Output the (x, y) coordinate of the center of the cell containing the given text.  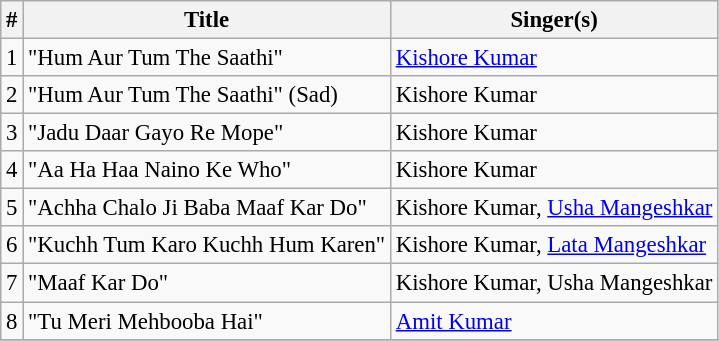
Amit Kumar (554, 321)
Title (207, 20)
2 (12, 95)
"Achha Chalo Ji Baba Maaf Kar Do" (207, 208)
"Maaf Kar Do" (207, 283)
"Tu Meri Mehbooba Hai" (207, 321)
# (12, 20)
"Kuchh Tum Karo Kuchh Hum Karen" (207, 245)
5 (12, 208)
"Aa Ha Haa Naino Ke Who" (207, 170)
6 (12, 245)
"Hum Aur Tum The Saathi" (Sad) (207, 95)
"Jadu Daar Gayo Re Mope" (207, 133)
4 (12, 170)
3 (12, 133)
Singer(s) (554, 20)
1 (12, 58)
8 (12, 321)
"Hum Aur Tum The Saathi" (207, 58)
7 (12, 283)
Kishore Kumar, Lata Mangeshkar (554, 245)
